Return the (x, y) coordinate for the center point of the cell that contains the specified text.  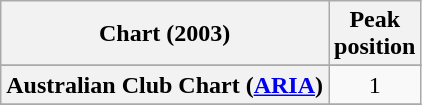
Chart (2003) (165, 34)
Peakposition (374, 34)
1 (374, 85)
Australian Club Chart (ARIA) (165, 85)
